Return the [x, y] coordinate for the center point of the cell that contains the specified text.  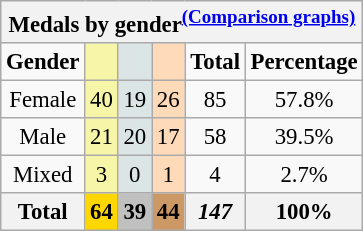
Gender [43, 62]
39.5% [304, 137]
4 [215, 175]
1 [168, 175]
Mixed [43, 175]
Medals by gender(Comparison graphs) [182, 22]
21 [102, 137]
19 [134, 100]
Male [43, 137]
Female [43, 100]
Total [215, 62]
58 [215, 137]
2.7% [304, 175]
20 [134, 137]
26 [168, 100]
3 [102, 175]
85 [215, 100]
40 [102, 100]
Percentage [304, 62]
0 [134, 175]
17 [168, 137]
57.8% [304, 100]
